Pinpoint the cell where the given text exists, returning its (x, y) midpoint coordinate. 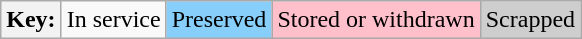
Scrapped (530, 20)
Key: (31, 20)
Preserved (219, 20)
Stored or withdrawn (376, 20)
In service (114, 20)
